Locate the cell with the specified text and output its (X, Y) center coordinate. 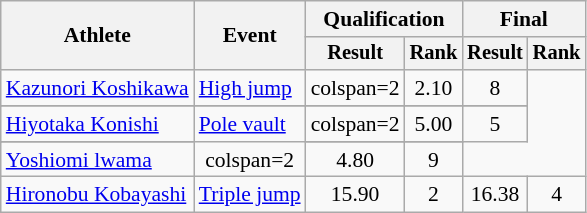
4 (557, 195)
5 (495, 124)
9 (434, 160)
2.10 (434, 88)
8 (495, 88)
Triple jump (250, 195)
2 (434, 195)
Final (524, 19)
Kazunori Koshikawa (98, 88)
5.00 (434, 124)
Hiyotaka Konishi (98, 124)
Hironobu Kobayashi (98, 195)
16.38 (495, 195)
Athlete (98, 36)
Event (250, 36)
High jump (250, 88)
4.80 (356, 160)
Qualification (384, 19)
Pole vault (250, 124)
15.90 (356, 195)
Yoshiomi lwama (98, 160)
